Identify which cell holds the provided text, then report its (x, y) central coordinate. 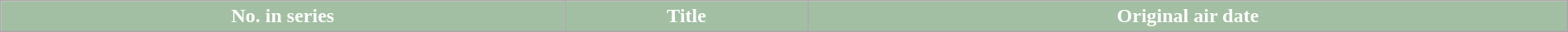
No. in series (283, 16)
Original air date (1188, 16)
Title (686, 16)
